Return the [X, Y] coordinate for the center point of the cell that contains the specified text.  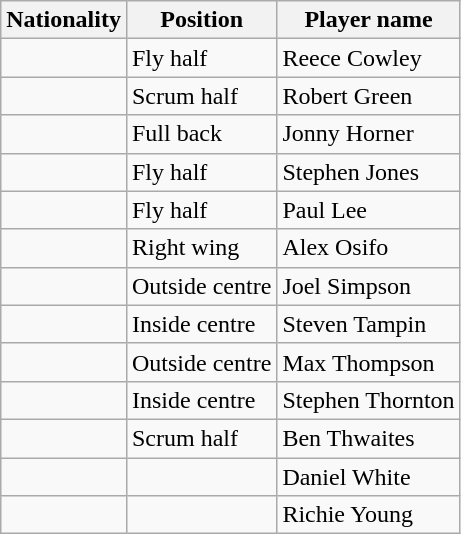
Reece Cowley [368, 58]
Richie Young [368, 515]
Position [201, 20]
Alex Osifo [368, 248]
Stephen Jones [368, 172]
Steven Tampin [368, 324]
Joel Simpson [368, 286]
Paul Lee [368, 210]
Player name [368, 20]
Stephen Thornton [368, 400]
Jonny Horner [368, 134]
Max Thompson [368, 362]
Robert Green [368, 96]
Nationality [64, 20]
Daniel White [368, 477]
Full back [201, 134]
Right wing [201, 248]
Ben Thwaites [368, 438]
